Provide the (x, y) coordinate of the cell's center where the given text is located.  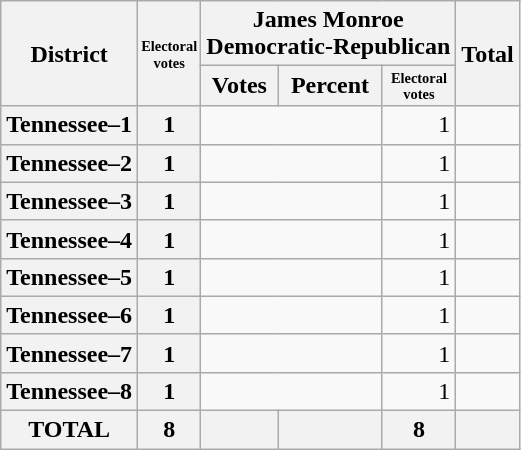
Tennessee–2 (70, 163)
TOTAL (70, 430)
Votes (240, 86)
Tennessee–5 (70, 277)
Tennessee–3 (70, 201)
Tennessee–8 (70, 391)
District (70, 54)
Tennessee–4 (70, 239)
James MonroeDemocratic-Republican (328, 34)
Tennessee–1 (70, 125)
Percent (330, 86)
Total (488, 54)
Tennessee–7 (70, 353)
Tennessee–6 (70, 315)
